From the cell containing the given text, extract its center point as (X, Y) coordinate. 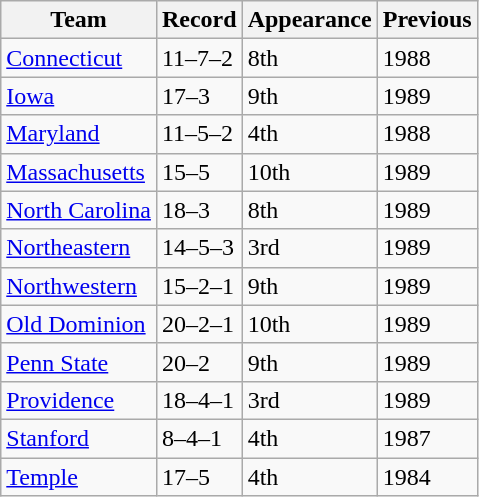
Northeastern (79, 248)
Maryland (79, 134)
15–2–1 (199, 286)
11–5–2 (199, 134)
Previous (427, 20)
Temple (79, 477)
Penn State (79, 362)
Old Dominion (79, 324)
Appearance (310, 20)
18–4–1 (199, 400)
17–3 (199, 96)
Iowa (79, 96)
Northwestern (79, 286)
18–3 (199, 210)
Team (79, 20)
20–2 (199, 362)
Providence (79, 400)
20–2–1 (199, 324)
Record (199, 20)
1987 (427, 438)
Stanford (79, 438)
Connecticut (79, 58)
14–5–3 (199, 248)
1984 (427, 477)
11–7–2 (199, 58)
15–5 (199, 172)
North Carolina (79, 210)
17–5 (199, 477)
Massachusetts (79, 172)
8–4–1 (199, 438)
